Return the [x, y] coordinate for the center point of the cell that contains the specified text.  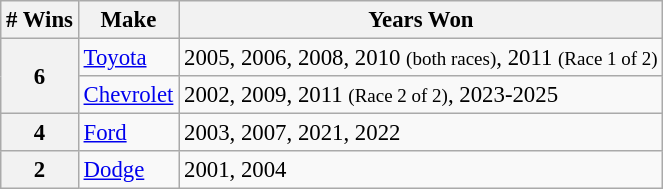
2001, 2004 [421, 170]
2003, 2007, 2021, 2022 [421, 133]
Chevrolet [128, 95]
2002, 2009, 2011 (Race 2 of 2), 2023-2025 [421, 95]
Toyota [128, 58]
# Wins [40, 20]
2 [40, 170]
Years Won [421, 20]
Ford [128, 133]
6 [40, 76]
4 [40, 133]
2005, 2006, 2008, 2010 (both races), 2011 (Race 1 of 2) [421, 58]
Dodge [128, 170]
Make [128, 20]
